Locate the cell with the specified text and output its [x, y] center coordinate. 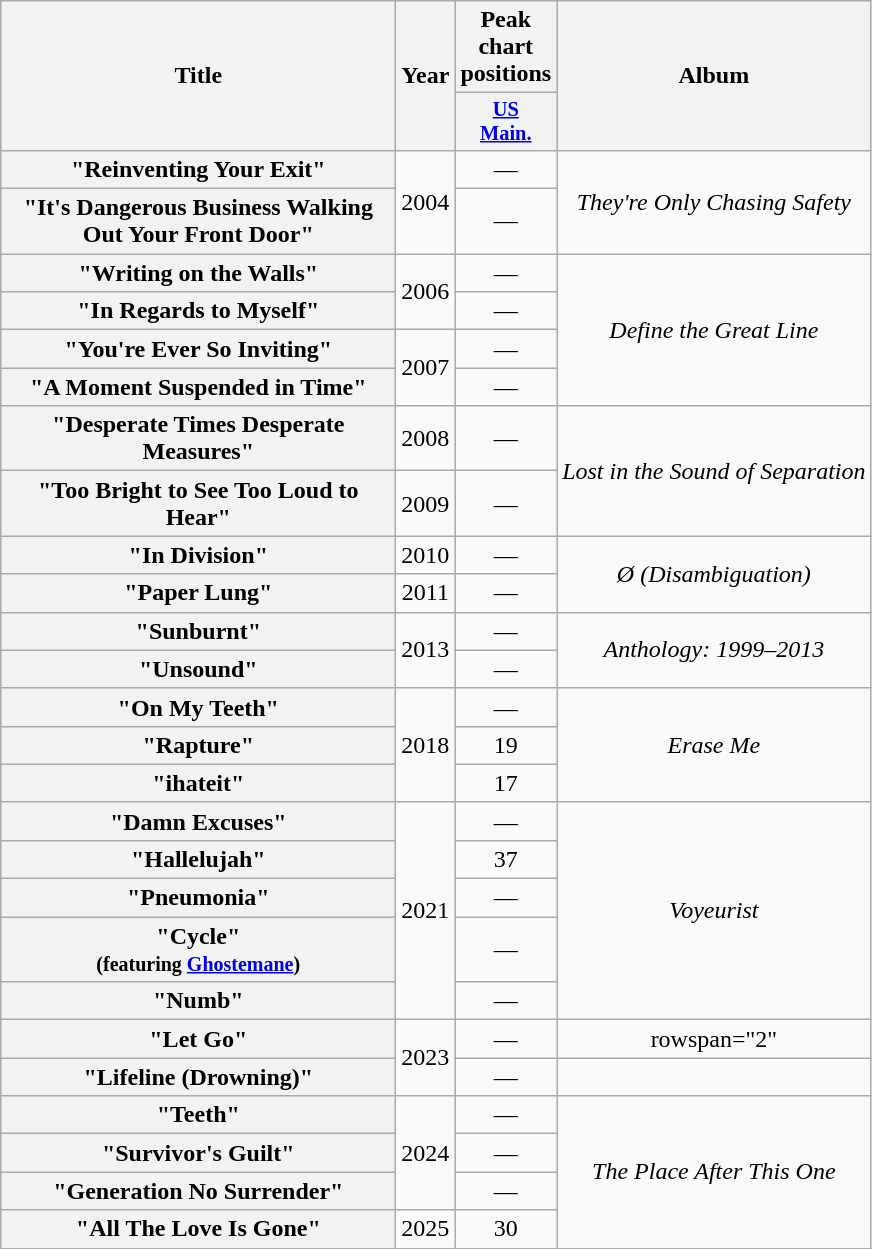
17 [506, 783]
2024 [426, 1153]
Ø (Disambiguation) [714, 574]
"It's Dangerous Business Walking Out Your Front Door" [198, 222]
30 [506, 1229]
"Rapture" [198, 745]
"All The Love Is Gone" [198, 1229]
"Paper Lung" [198, 593]
"Teeth" [198, 1115]
2021 [426, 910]
"On My Teeth" [198, 707]
"A Moment Suspended in Time" [198, 387]
"Desperate Times Desperate Measures" [198, 438]
They're Only Chasing Safety [714, 202]
"Damn Excuses" [198, 821]
rowspan="2" [714, 1039]
2011 [426, 593]
2018 [426, 745]
"In Regards to Myself" [198, 311]
"Generation No Surrender" [198, 1191]
Define the Great Line [714, 330]
Year [426, 76]
"Sunburnt" [198, 631]
Peak chart positions [506, 47]
"Survivor's Guilt" [198, 1153]
"Lifeline (Drowning)" [198, 1077]
USMain. [506, 122]
2008 [426, 438]
2010 [426, 555]
Lost in the Sound of Separation [714, 471]
2006 [426, 292]
The Place After This One [714, 1172]
"Let Go" [198, 1039]
"Writing on the Walls" [198, 273]
2009 [426, 504]
2007 [426, 368]
"You're Ever So Inviting" [198, 349]
Album [714, 76]
"Cycle"(featuring Ghostemane) [198, 950]
"ihateit" [198, 783]
19 [506, 745]
"Too Bright to See Too Loud to Hear" [198, 504]
"Unsound" [198, 669]
2025 [426, 1229]
"Reinventing Your Exit" [198, 169]
Anthology: 1999–2013 [714, 650]
"In Division" [198, 555]
Erase Me [714, 745]
Voyeurist [714, 910]
2004 [426, 202]
2013 [426, 650]
"Pneumonia" [198, 898]
Title [198, 76]
37 [506, 859]
2023 [426, 1058]
"Numb" [198, 1001]
"Hallelujah" [198, 859]
